Identify which cell holds the provided text, then report its (x, y) central coordinate. 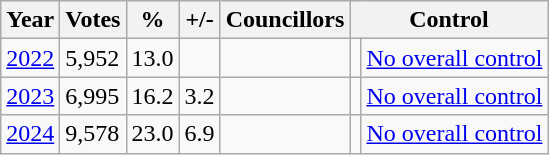
Votes (93, 20)
9,578 (93, 134)
6,995 (93, 96)
+/- (200, 20)
16.2 (152, 96)
Control (449, 20)
Councillors (285, 20)
23.0 (152, 134)
Year (30, 20)
% (152, 20)
2023 (30, 96)
5,952 (93, 58)
2024 (30, 134)
6.9 (200, 134)
13.0 (152, 58)
3.2 (200, 96)
2022 (30, 58)
